Extract the [x, y] coordinate from the center of the cell holding the provided text.  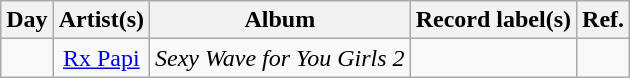
Day [27, 20]
Artist(s) [101, 20]
Sexy Wave for You Girls 2 [280, 58]
Record label(s) [493, 20]
Rx Papi [101, 58]
Album [280, 20]
Ref. [604, 20]
